Return (x, y) of the center of cell containing provided text 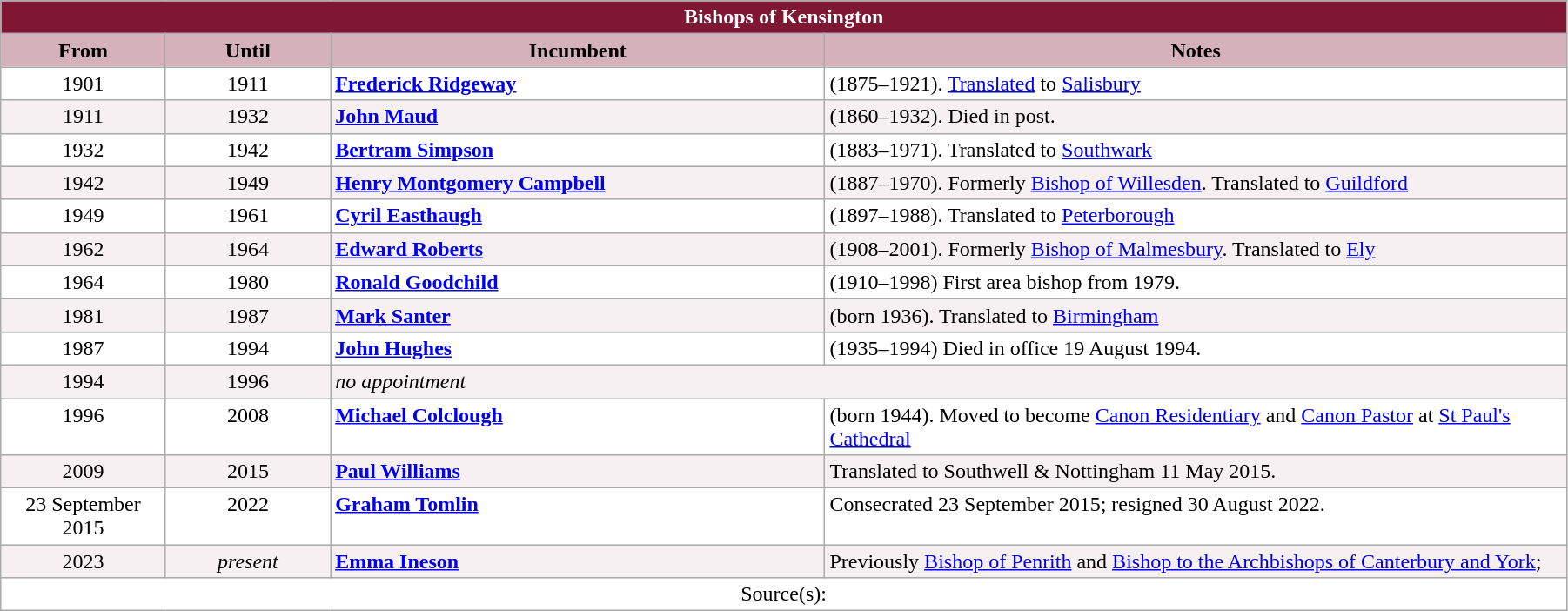
Bishops of Kensington (784, 17)
Until (247, 50)
1901 (84, 84)
John Hughes (578, 348)
Frederick Ridgeway (578, 84)
2022 (247, 517)
Source(s): (784, 594)
Notes (1196, 50)
John Maud (578, 117)
1962 (84, 249)
Emma Ineson (578, 561)
present (247, 561)
(1860–1932). Died in post. (1196, 117)
(1908–2001). Formerly Bishop of Malmesbury. Translated to Ely (1196, 249)
(1887–1970). Formerly Bishop of Willesden. Translated to Guildford (1196, 183)
Paul Williams (578, 472)
Translated to Southwell & Nottingham 11 May 2015. (1196, 472)
1961 (247, 216)
Ronald Goodchild (578, 282)
Cyril Easthaugh (578, 216)
Henry Montgomery Campbell (578, 183)
no appointment (948, 381)
Previously Bishop of Penrith and Bishop to the Archbishops of Canterbury and York; (1196, 561)
Consecrated 23 September 2015; resigned 30 August 2022. (1196, 517)
(1897–1988). Translated to Peterborough (1196, 216)
2015 (247, 472)
Mark Santer (578, 315)
2023 (84, 561)
Edward Roberts (578, 249)
Incumbent (578, 50)
Michael Colclough (578, 426)
Graham Tomlin (578, 517)
(1875–1921). Translated to Salisbury (1196, 84)
23 September 2015 (84, 517)
(1910–1998) First area bishop from 1979. (1196, 282)
2009 (84, 472)
1981 (84, 315)
Bertram Simpson (578, 150)
(born 1944). Moved to become Canon Residentiary and Canon Pastor at St Paul's Cathedral (1196, 426)
1980 (247, 282)
From (84, 50)
2008 (247, 426)
(born 1936). Translated to Birmingham (1196, 315)
(1883–1971). Translated to Southwark (1196, 150)
(1935–1994) Died in office 19 August 1994. (1196, 348)
